For the text-containing cell, return its midpoint in [X, Y] coordinate format. 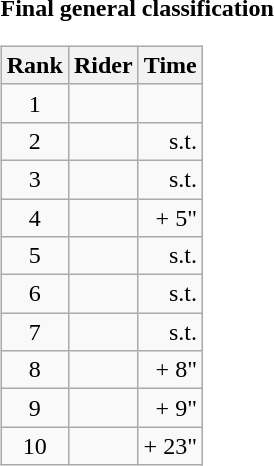
8 [34, 370]
+ 23" [170, 446]
Time [170, 65]
7 [34, 332]
Rider [103, 65]
9 [34, 408]
6 [34, 294]
+ 8" [170, 370]
1 [34, 103]
10 [34, 446]
2 [34, 141]
Rank [34, 65]
3 [34, 179]
+ 5" [170, 217]
5 [34, 256]
+ 9" [170, 408]
4 [34, 217]
